Find where the given text appears and provide that cell's center as (X, Y) coordinate. 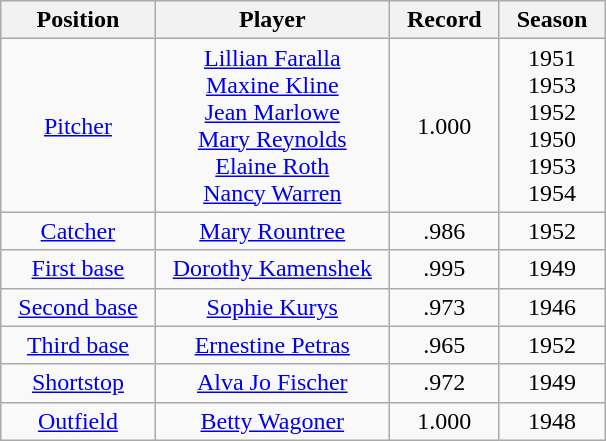
Ernestine Petras (272, 345)
Catcher (78, 231)
Betty Wagoner (272, 421)
Pitcher (78, 126)
Second base (78, 307)
.972 (444, 383)
Position (78, 20)
Mary Rountree (272, 231)
Player (272, 20)
.973 (444, 307)
Outfield (78, 421)
195119531952195019531954 (552, 126)
Dorothy Kamenshek (272, 269)
Third base (78, 345)
Lillian FarallaMaxine KlineJean MarloweMary ReynoldsElaine RothNancy Warren (272, 126)
First base (78, 269)
.965 (444, 345)
Shortstop (78, 383)
Alva Jo Fischer (272, 383)
1948 (552, 421)
.986 (444, 231)
1946 (552, 307)
.995 (444, 269)
Season (552, 20)
Sophie Kurys (272, 307)
Record (444, 20)
